Output the (x, y) coordinate of the center of the cell containing the given text.  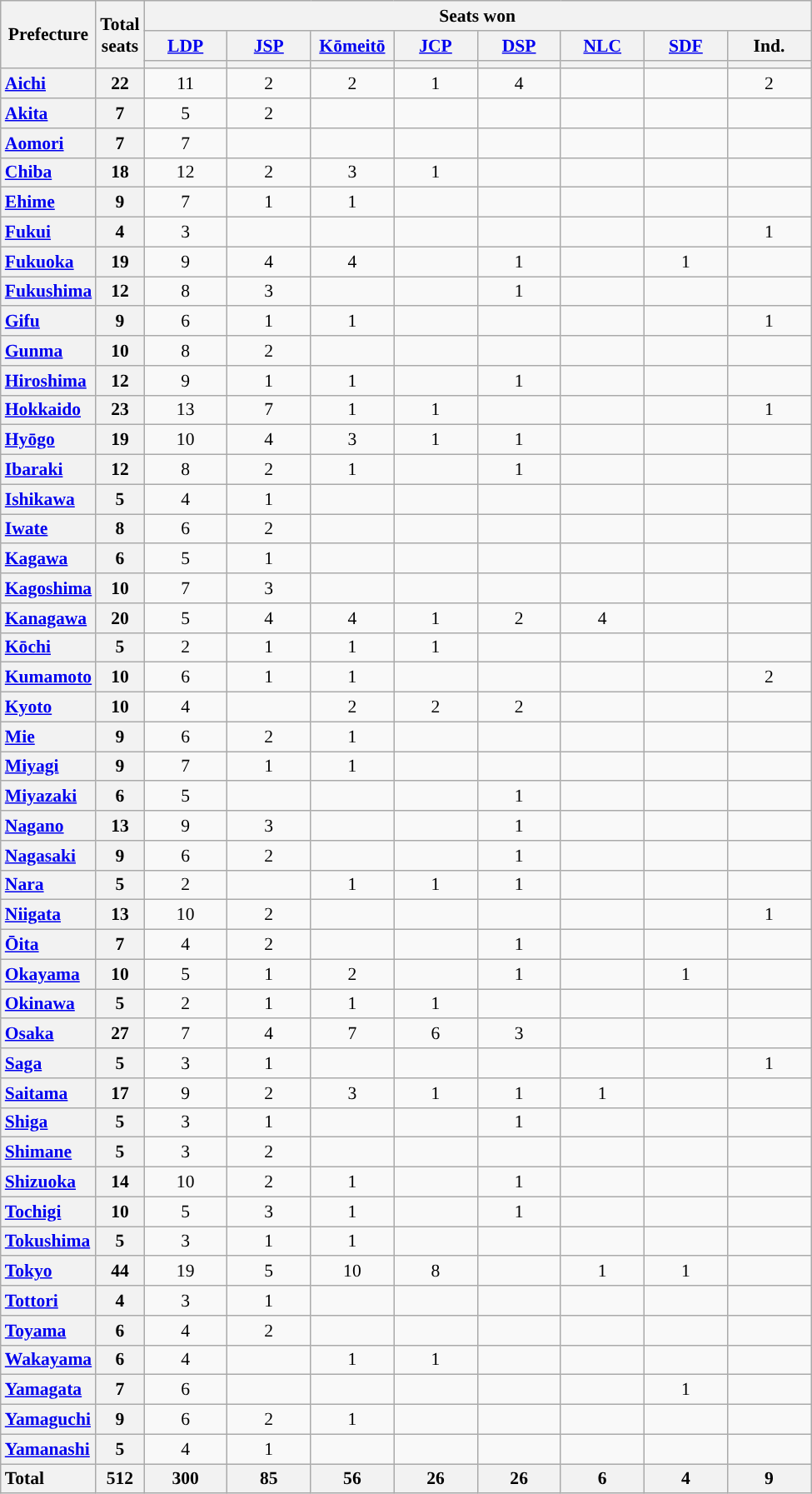
Fukushima (48, 292)
Yamaguchi (48, 1420)
Yamagata (48, 1390)
Kumamoto (48, 677)
Tottori (48, 1301)
300 (186, 1479)
Saga (48, 1063)
Ind. (769, 46)
Okayama (48, 974)
JSP (269, 46)
Tokyo (48, 1272)
Hokkaido (48, 410)
Seats won (478, 16)
18 (120, 172)
Shizuoka (48, 1182)
85 (269, 1479)
SDF (685, 46)
Wakayama (48, 1360)
Aichi (48, 84)
Toyama (48, 1331)
LDP (186, 46)
Chiba (48, 172)
20 (120, 618)
Ishikawa (48, 499)
Fukui (48, 232)
Fukuoka (48, 262)
Kōmeitō (352, 46)
Ōita (48, 945)
512 (120, 1479)
Gunma (48, 351)
17 (120, 1093)
Mie (48, 737)
DSP (519, 46)
Shimane (48, 1152)
Niigata (48, 915)
Yamanashi (48, 1449)
Osaka (48, 1034)
Gifu (48, 322)
56 (352, 1479)
Miyagi (48, 767)
44 (120, 1272)
Nagano (48, 826)
Tochigi (48, 1212)
NLC (602, 46)
Kanagawa (48, 618)
Kōchi (48, 647)
Akita (48, 113)
Shiga (48, 1122)
JCP (436, 46)
Total (48, 1479)
Ibaraki (48, 470)
Nagasaki (48, 856)
11 (186, 84)
14 (120, 1182)
Iwate (48, 529)
Aomori (48, 143)
Miyazaki (48, 797)
Nara (48, 885)
Ehime (48, 202)
Hyōgo (48, 440)
Kyoto (48, 707)
Prefecture (48, 35)
27 (120, 1034)
Kagawa (48, 559)
23 (120, 410)
Saitama (48, 1093)
22 (120, 84)
Hiroshima (48, 381)
Kagoshima (48, 588)
Tokushima (48, 1242)
Totalseats (120, 35)
Okinawa (48, 1004)
